For the text-containing cell, return its midpoint in (X, Y) coordinate format. 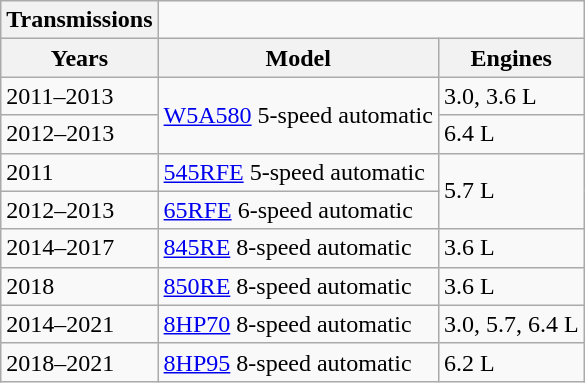
W5A580 5-speed automatic (298, 115)
545RFE 5-speed automatic (298, 172)
2018–2021 (80, 362)
2018 (80, 286)
Transmissions (80, 20)
845RE 8-speed automatic (298, 248)
Model (298, 58)
850RE 8-speed automatic (298, 286)
2014–2021 (80, 324)
6.2 L (511, 362)
Engines (511, 58)
2014–2017 (80, 248)
Years (80, 58)
6.4 L (511, 134)
5.7 L (511, 191)
8HP70 8-speed automatic (298, 324)
65RFE 6-speed automatic (298, 210)
3.0, 3.6 L (511, 96)
8HP95 8-speed automatic (298, 362)
2011–2013 (80, 96)
2011 (80, 172)
3.0, 5.7, 6.4 L (511, 324)
